Detect which cell encompasses the target text, then output its (X, Y) center coordinate. 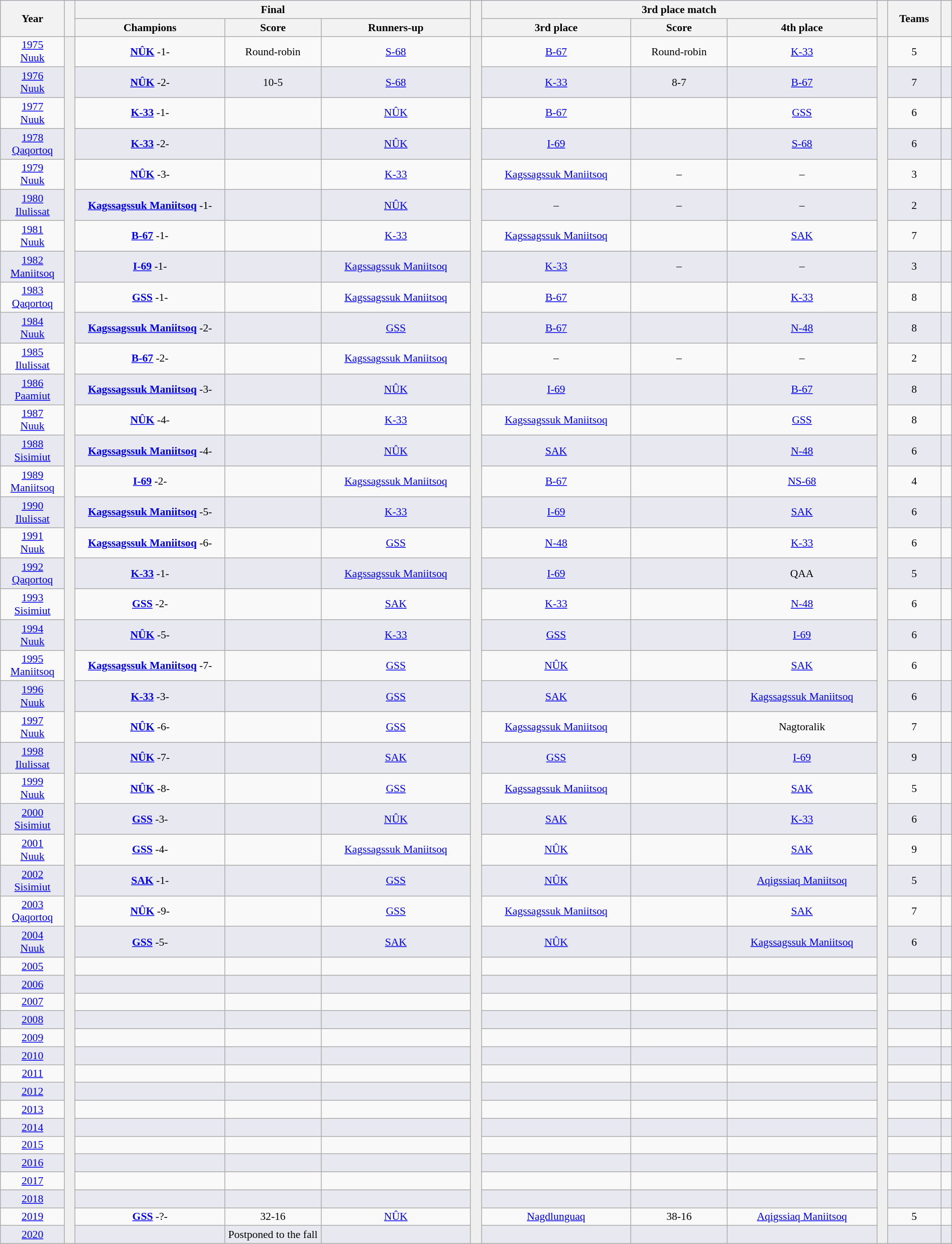
1999Nuuk (33, 788)
2005 (33, 966)
Kagssagssuk Maniitsoq -2- (150, 328)
8-7 (679, 82)
1981Nuuk (33, 236)
Nagtoralik (802, 727)
1992Qaqortoq (33, 574)
2016 (33, 1163)
1996Nuuk (33, 696)
Kagssagssuk Maniitsoq -1- (150, 205)
Kagssagssuk Maniitsoq -5- (150, 512)
QAA (802, 574)
Teams (914, 18)
2014 (33, 1127)
1993Sisimiut (33, 605)
1984Nuuk (33, 328)
2008 (33, 1020)
1998Ilulissat (33, 757)
NÛK -4- (150, 420)
2010 (33, 1056)
Kagssagssuk Maniitsoq -6- (150, 542)
1987Nuuk (33, 420)
4 (914, 481)
Postponed to the fall (273, 1235)
2007 (33, 1002)
2004Nuuk (33, 942)
1982Maniitsoq (33, 266)
Nagdlunguaq (556, 1217)
NÛK -2- (150, 82)
B-67 -2- (150, 359)
NÛK -1- (150, 51)
2000Sisimiut (33, 820)
I-69 -1- (150, 266)
GSS -5- (150, 942)
NÛK -5- (150, 635)
2012 (33, 1092)
B-67 -1- (150, 236)
Kagssagssuk Maniitsoq -7- (150, 666)
1991Nuuk (33, 542)
1979Nuuk (33, 175)
Final (273, 10)
1989Maniitsoq (33, 481)
2011 (33, 1074)
2002Sisimiut (33, 881)
Kagssagssuk Maniitsoq -3- (150, 390)
1986Paamiut (33, 390)
2018 (33, 1199)
Year (33, 18)
1977Nuuk (33, 114)
K-33 -3- (150, 696)
GSS -?- (150, 1217)
Kagssagssuk Maniitsoq -4- (150, 451)
10-5 (273, 82)
GSS -2- (150, 605)
38-16 (679, 1217)
3rd place match (679, 10)
NS-68 (802, 481)
NÛK -9- (150, 911)
K-33 -2- (150, 144)
4th place (802, 28)
SAK -1- (150, 881)
I-69 -2- (150, 481)
1976Nuuk (33, 82)
NÛK -7- (150, 757)
2020 (33, 1235)
2015 (33, 1145)
1988Sisimiut (33, 451)
2003Qaqortoq (33, 911)
1994Nuuk (33, 635)
Runners-up (396, 28)
1980Ilulissat (33, 205)
3rd place (556, 28)
1990Ilulissat (33, 512)
GSS -4- (150, 850)
32-16 (273, 1217)
2001Nuuk (33, 850)
1975Nuuk (33, 51)
NÛK -8- (150, 788)
1997Nuuk (33, 727)
1978Qaqortoq (33, 144)
2019 (33, 1217)
1983Qaqortoq (33, 297)
GSS -1- (150, 297)
GSS -3- (150, 820)
2013 (33, 1109)
NÛK -6- (150, 727)
1985Ilulissat (33, 359)
Champions (150, 28)
2006 (33, 984)
1995Maniitsoq (33, 666)
2009 (33, 1038)
2017 (33, 1181)
NÛK -3- (150, 175)
